Locate the cell with the specified text and output its [x, y] center coordinate. 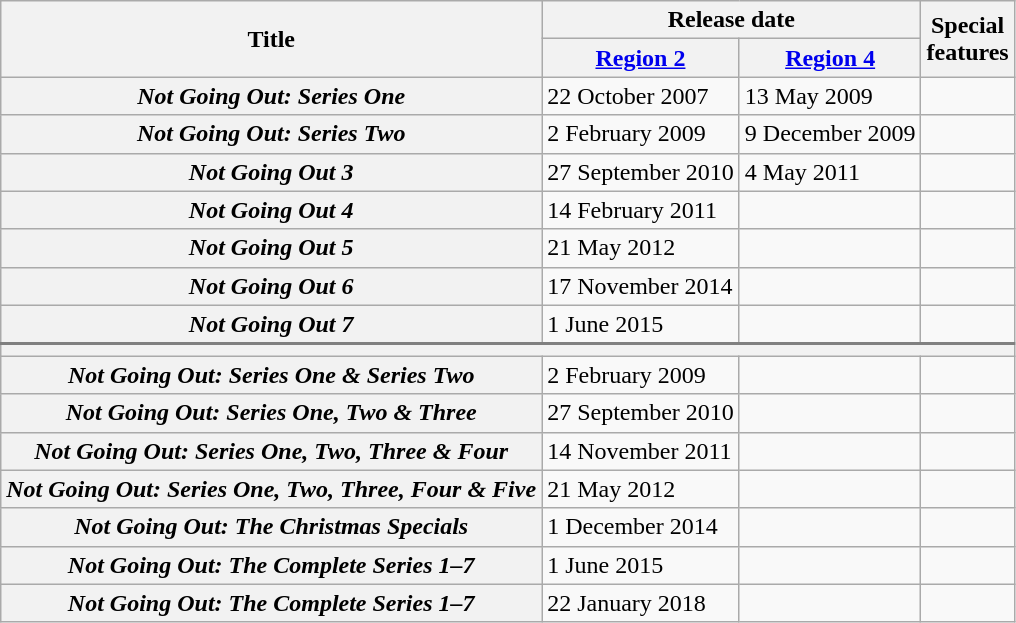
1 December 2014 [641, 527]
Region 2 [641, 58]
4 May 2011 [830, 172]
Not Going Out: Series Two [272, 134]
22 January 2018 [641, 603]
Not Going Out 5 [272, 248]
Title [272, 39]
17 November 2014 [641, 286]
13 May 2009 [830, 96]
Not Going Out: The Christmas Specials [272, 527]
22 October 2007 [641, 96]
Not Going Out: Series One, Two, Three, Four & Five [272, 489]
Not Going Out: Series One, Two, Three & Four [272, 451]
14 November 2011 [641, 451]
Not Going Out 6 [272, 286]
Not Going Out 4 [272, 210]
Not Going Out: Series One, Two & Three [272, 413]
Not Going Out: Series One [272, 96]
Not Going Out: Series One & Series Two [272, 375]
Not Going Out 7 [272, 324]
Region 4 [830, 58]
14 February 2011 [641, 210]
9 December 2009 [830, 134]
Not Going Out 3 [272, 172]
Specialfeatures [968, 39]
Release date [732, 20]
